Extract the [x, y] coordinate from the center of the cell holding the provided text.  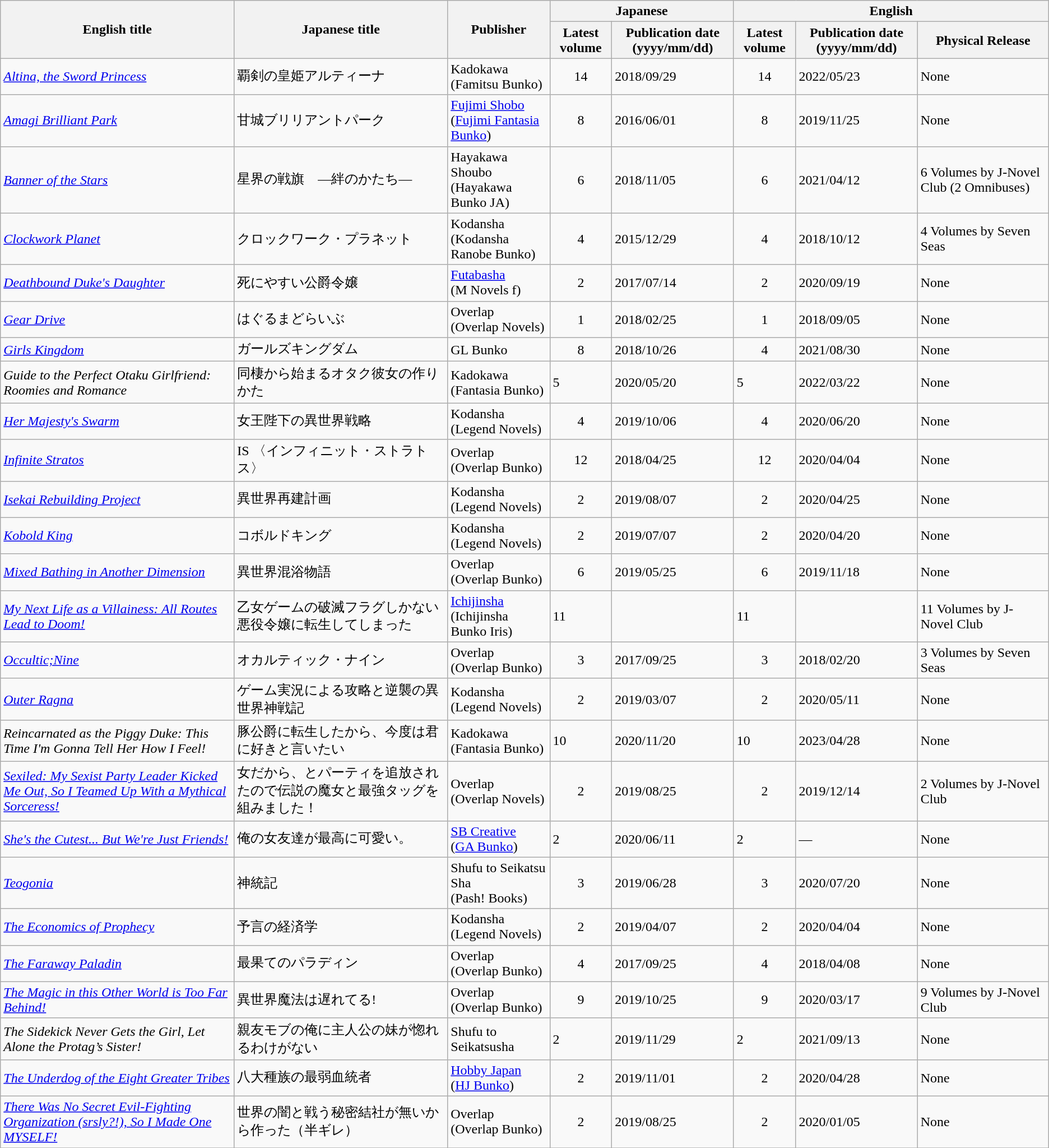
Futabasha(M Novels f) [499, 283]
Kobold King [118, 536]
星界の戦旗 —絆のかたち— [341, 179]
2019/05/25 [672, 572]
2018/04/25 [672, 460]
2018/09/29 [672, 76]
2018/10/26 [672, 350]
2020/04/20 [856, 536]
IS 〈インフィニット・ストラトス〉 [341, 460]
2019/04/07 [672, 927]
2019/10/25 [672, 1000]
Shufu to Seikatsu Sha(Pash! Books) [499, 883]
2017/07/14 [672, 283]
2021/04/12 [856, 179]
2020/07/20 [856, 883]
Gear Drive [118, 320]
The Magic in this Other World is Too Far Behind! [118, 1000]
クロックワーク・プラネット [341, 239]
豚公爵に転生したから、今度は君に好きと言いたい [341, 740]
There Was No Secret Evil-Fighting Organization (srsly?!), So I Made One MYSELF! [118, 1122]
ゲーム実況による攻略と逆襲の異世界神戦記 [341, 699]
2020/01/05 [856, 1122]
My Next Life as a Villainess: All Routes Lead to Doom! [118, 616]
コボルドキング [341, 536]
Banner of the Stars [118, 179]
GL Bunko [499, 350]
2018/09/05 [856, 320]
English title [118, 29]
Altina, the Sword Princess [118, 76]
4 Volumes by Seven Seas [983, 239]
乙女ゲームの破滅フラグしかない悪役令嬢に転生してしまった [341, 616]
異世界魔法は遅れてる! [341, 1000]
2018/02/20 [856, 660]
女だから、とパーティを追放されたので伝説の魔女と最強タッグを組みました！ [341, 791]
2020/05/20 [672, 382]
Kadokawa(Famitsu Bunko) [499, 76]
神統記 [341, 883]
2022/05/23 [856, 76]
2020/11/20 [672, 740]
2019/03/07 [672, 699]
Amagi Brilliant Park [118, 121]
親友モブの俺に主人公の妹が惚れるわけがない [341, 1039]
はぐるまどらいぶ [341, 320]
Kodansha(Kodansha Ranobe Bunko) [499, 239]
予言の経済学 [341, 927]
2021/09/13 [856, 1039]
Fujimi Shobo(Fujimi Fantasia Bunko) [499, 121]
2019/11/18 [856, 572]
俺の女友達が最高に可愛い。 [341, 839]
The Faraway Paladin [118, 963]
Deathbound Duke's Daughter [118, 283]
Mixed Bathing in Another Dimension [118, 572]
オカルティック・ナイン [341, 660]
2016/06/01 [672, 121]
2019/06/28 [672, 883]
同棲から始まるオタク彼女の作りかた [341, 382]
Physical Release [983, 40]
異世界再建計画 [341, 499]
2020/03/17 [856, 1000]
Reincarnated as the Piggy Duke: This Time I'm Gonna Tell Her How I Feel! [118, 740]
八大種族の最弱血統者 [341, 1077]
6 Volumes by J-Novel Club (2 Omnibuses) [983, 179]
2019/11/01 [672, 1077]
— [856, 839]
甘城ブリリアントパーク [341, 121]
2019/12/14 [856, 791]
2021/08/30 [856, 350]
Shufu to Seikatsusha [499, 1039]
Clockwork Planet [118, 239]
2 Volumes by J-Novel Club [983, 791]
Guide to the Perfect Otaku Girlfriend: Roomies and Romance [118, 382]
The Economics of Prophecy [118, 927]
The Sidekick Never Gets the Girl, Let Alone the Protag’s Sister! [118, 1039]
Isekai Rebuilding Project [118, 499]
ガールズキングダム [341, 350]
3 Volumes by Seven Seas [983, 660]
2020/06/11 [672, 839]
2020/04/28 [856, 1077]
2019/07/07 [672, 536]
The Underdog of the Eight Greater Tribes [118, 1077]
Japanese [642, 11]
SB Creative(GA Bunko) [499, 839]
2019/08/07 [672, 499]
覇剣の皇姫アルティーナ [341, 76]
2018/11/05 [672, 179]
9 Volumes by J-Novel Club [983, 1000]
2019/11/25 [856, 121]
2015/12/29 [672, 239]
Hobby Japan(HJ Bunko) [499, 1077]
2019/10/06 [672, 422]
Japanese title [341, 29]
異世界混浴物語 [341, 572]
2018/02/25 [672, 320]
Ichijinsha(Ichijinsha Bunko Iris) [499, 616]
2019/11/29 [672, 1039]
She's the Cutest... But We're Just Friends! [118, 839]
English [891, 11]
Infinite Stratos [118, 460]
死にやすい公爵令嬢 [341, 283]
Outer Ragna [118, 699]
11 Volumes by J-Novel Club [983, 616]
2023/04/28 [856, 740]
2020/04/25 [856, 499]
2018/10/12 [856, 239]
2020/06/20 [856, 422]
Occultic;Nine [118, 660]
Hayakawa Shoubo(Hayakawa Bunko JA) [499, 179]
最果てのパラディン [341, 963]
Teogonia [118, 883]
Publisher [499, 29]
2018/04/08 [856, 963]
女王陛下の異世界戦略 [341, 422]
Her Majesty's Swarm [118, 422]
2020/05/11 [856, 699]
世界の闇と戦う秘密結社が無いから作った（半ギレ） [341, 1122]
Girls Kingdom [118, 350]
2022/03/22 [856, 382]
2020/09/19 [856, 283]
Sexiled: My Sexist Party Leader Kicked Me Out, So I Teamed Up With a Mythical Sorceress! [118, 791]
